Output the (X, Y) coordinate of the center of the cell containing the given text.  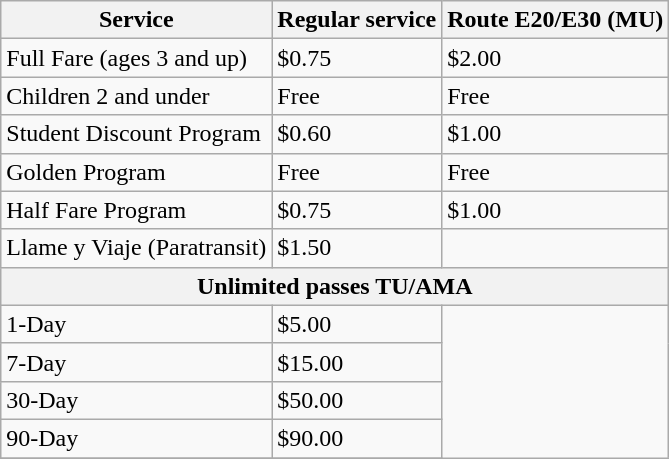
Student Discount Program (136, 134)
$0.60 (357, 134)
Golden Program (136, 172)
7-Day (136, 362)
Half Fare Program (136, 210)
Full Fare (ages 3 and up) (136, 58)
$15.00 (357, 362)
Children 2 and under (136, 96)
$50.00 (357, 400)
Unlimited passes TU/AMA (335, 286)
Service (136, 20)
$90.00 (357, 438)
$1.50 (357, 248)
Regular service (357, 20)
$2.00 (556, 58)
90-Day (136, 438)
1-Day (136, 324)
30-Day (136, 400)
$5.00 (357, 324)
Llame y Viaje (Paratransit) (136, 248)
Route E20/E30 (MU) (556, 20)
